From the cell containing the given text, extract its center point as (x, y) coordinate. 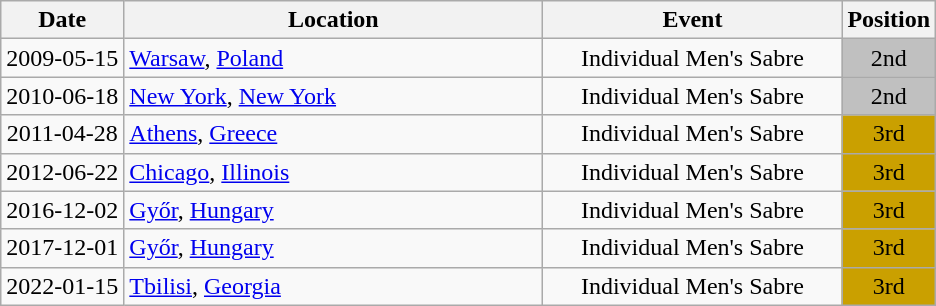
Event (692, 20)
2017-12-01 (62, 248)
Chicago, Illinois (334, 172)
2011-04-28 (62, 134)
Tbilisi, Georgia (334, 286)
Location (334, 20)
Date (62, 20)
2022-01-15 (62, 286)
2016-12-02 (62, 210)
Position (889, 20)
New York, New York (334, 96)
2012-06-22 (62, 172)
Warsaw, Poland (334, 58)
2010-06-18 (62, 96)
2009-05-15 (62, 58)
Athens, Greece (334, 134)
